Capture the cell that displays the provided text and extract its (X, Y) central coordinate. 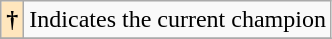
† (12, 20)
Indicates the current champion (178, 20)
